Extract the (X, Y) coordinate from the center of the cell holding the provided text.  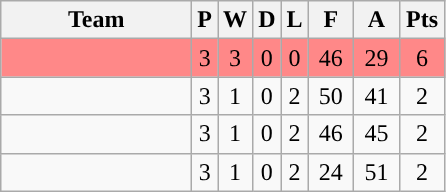
41 (377, 96)
45 (377, 134)
29 (377, 58)
51 (377, 172)
50 (331, 96)
A (377, 20)
L (294, 20)
6 (422, 58)
24 (331, 172)
P (205, 20)
Pts (422, 20)
Team (96, 20)
F (331, 20)
W (236, 20)
D (267, 20)
